Pinpoint the cell where the given text exists, returning its (X, Y) midpoint coordinate. 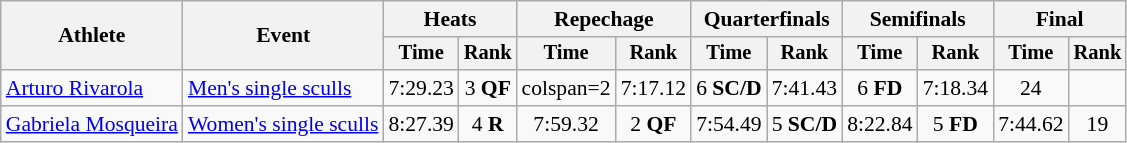
7:59.32 (566, 124)
Men's single sculls (284, 88)
5 SC/D (805, 124)
colspan=2 (566, 88)
Heats (450, 19)
7:41.43 (805, 88)
8:27.39 (420, 124)
Repechage (604, 19)
19 (1098, 124)
7:18.34 (956, 88)
24 (1030, 88)
Event (284, 36)
3 QF (488, 88)
Gabriela Mosqueira (92, 124)
8:22.84 (880, 124)
7:44.62 (1030, 124)
7:17.12 (654, 88)
6 FD (880, 88)
5 FD (956, 124)
2 QF (654, 124)
7:29.23 (420, 88)
6 SC/D (729, 88)
4 R (488, 124)
Athlete (92, 36)
Quarterfinals (766, 19)
Semifinals (918, 19)
Women's single sculls (284, 124)
Arturo Rivarola (92, 88)
7:54.49 (729, 124)
Final (1060, 19)
